Locate the cell with the specified text and output its (X, Y) center coordinate. 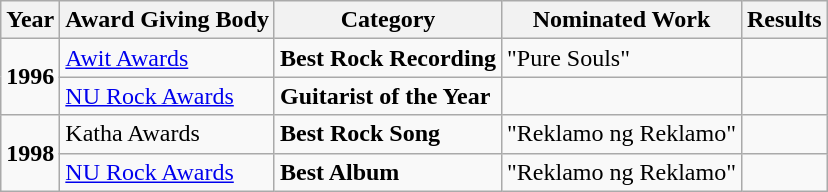
Katha Awards (168, 134)
Award Giving Body (168, 20)
Best Rock Song (388, 134)
Best Rock Recording (388, 58)
Best Album (388, 172)
Year (30, 20)
Nominated Work (622, 20)
Awit Awards (168, 58)
1998 (30, 153)
Category (388, 20)
Results (784, 20)
1996 (30, 77)
"Pure Souls" (622, 58)
Guitarist of the Year (388, 96)
